Extract the (x, y) coordinate from the center of the cell holding the provided text.  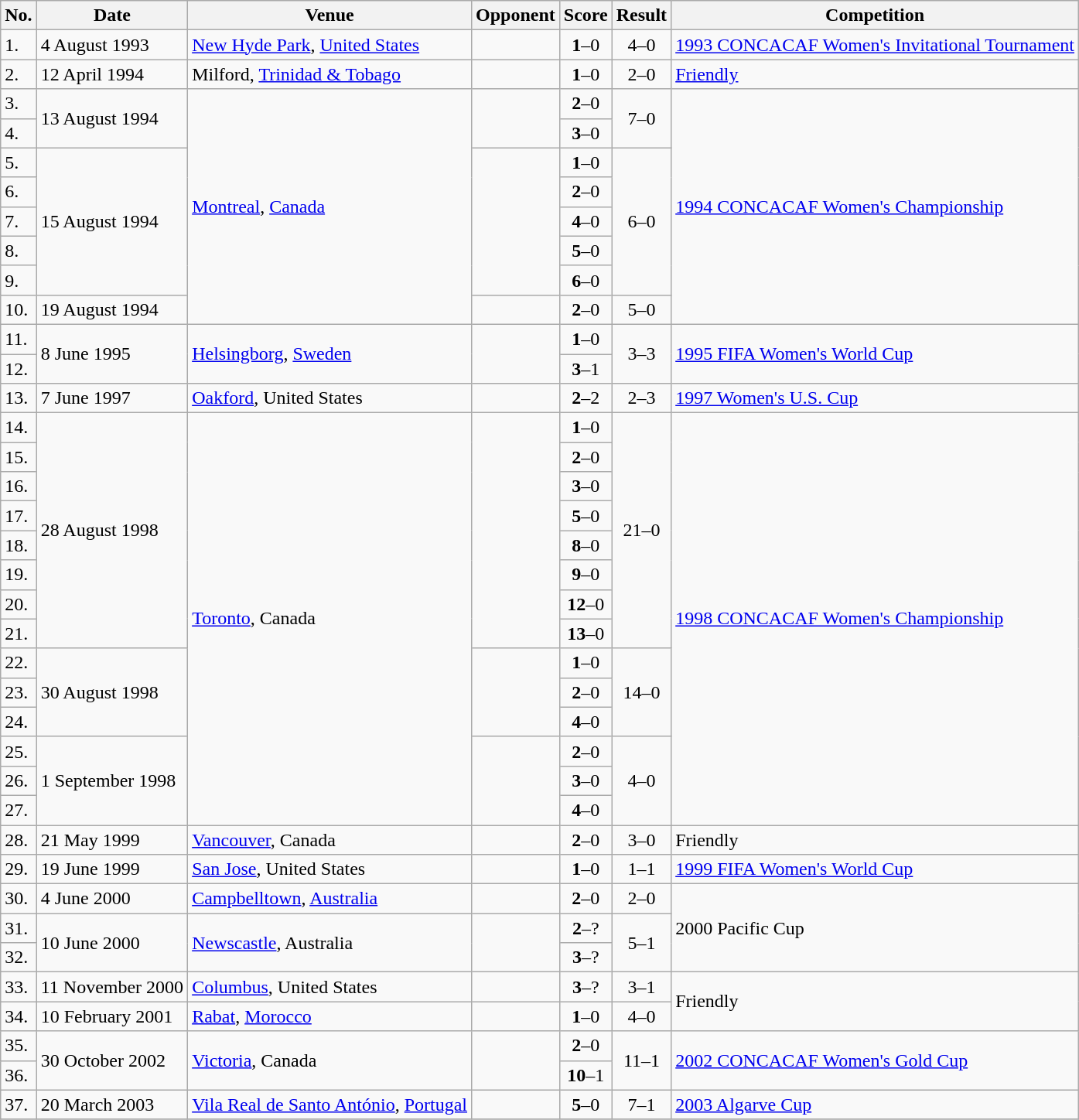
3–3 (641, 353)
13. (19, 398)
37. (19, 1105)
New Hyde Park, United States (330, 45)
10 February 2001 (111, 1016)
1. (19, 45)
2000 Pacific Cup (876, 928)
5. (19, 162)
4 August 1993 (111, 45)
2. (19, 74)
1994 CONCACAF Women's Championship (876, 207)
29. (19, 869)
21 May 1999 (111, 839)
19 August 1994 (111, 309)
Newscastle, Australia (330, 943)
1 September 1998 (111, 780)
2–3 (641, 398)
1997 Women's U.S. Cup (876, 398)
21. (19, 633)
11 November 2000 (111, 987)
Vila Real de Santo António, Portugal (330, 1105)
18. (19, 545)
14. (19, 428)
30 August 1998 (111, 692)
9. (19, 280)
20. (19, 604)
35. (19, 1046)
Victoria, Canada (330, 1060)
Milford, Trinidad & Tobago (330, 74)
23. (19, 692)
16. (19, 487)
25. (19, 751)
14–0 (641, 692)
15. (19, 457)
1999 FIFA Women's World Cup (876, 869)
10–1 (586, 1075)
13–0 (586, 633)
9–0 (586, 575)
6. (19, 192)
Vancouver, Canada (330, 839)
1993 CONCACAF Women's Invitational Tournament (876, 45)
Opponent (516, 15)
Helsingborg, Sweden (330, 353)
28 August 1998 (111, 531)
Montreal, Canada (330, 207)
2–? (586, 928)
Date (111, 15)
10. (19, 309)
5–1 (641, 943)
4. (19, 133)
1998 CONCACAF Women's Championship (876, 619)
3. (19, 104)
2002 CONCACAF Women's Gold Cup (876, 1060)
2003 Algarve Cup (876, 1105)
36. (19, 1075)
17. (19, 516)
32. (19, 958)
20 March 2003 (111, 1105)
34. (19, 1016)
8. (19, 251)
7–0 (641, 118)
19. (19, 575)
19 June 1999 (111, 869)
Rabat, Morocco (330, 1016)
1–1 (641, 869)
7. (19, 221)
26. (19, 780)
11. (19, 339)
8–0 (586, 545)
33. (19, 987)
27. (19, 810)
Result (641, 15)
No. (19, 15)
Oakford, United States (330, 398)
15 August 1994 (111, 221)
22. (19, 663)
Competition (876, 15)
Campbelltown, Australia (330, 899)
30 October 2002 (111, 1060)
San Jose, United States (330, 869)
28. (19, 839)
21–0 (641, 531)
13 August 1994 (111, 118)
10 June 2000 (111, 943)
12. (19, 369)
7–1 (641, 1105)
7 June 1997 (111, 398)
Score (586, 15)
4 June 2000 (111, 899)
24. (19, 722)
Toronto, Canada (330, 619)
8 June 1995 (111, 353)
12–0 (586, 604)
2–2 (586, 398)
11–1 (641, 1060)
31. (19, 928)
Venue (330, 15)
30. (19, 899)
12 April 1994 (111, 74)
1995 FIFA Women's World Cup (876, 353)
Columbus, United States (330, 987)
